Provide the (x, y) coordinate of the cell's center where the given text is located.  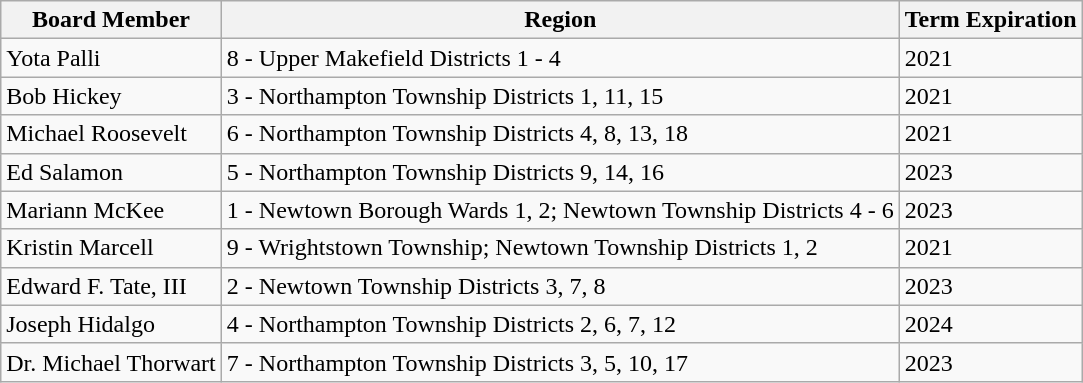
Mariann McKee (112, 210)
Kristin Marcell (112, 248)
9 - Wrightstown Township; Newtown Township Districts 1, 2 (560, 248)
Yota Palli (112, 58)
Term Expiration (990, 20)
Dr. Michael Thorwart (112, 362)
Edward F. Tate, III (112, 286)
8 - Upper Makefield Districts 1 - 4 (560, 58)
Region (560, 20)
Ed Salamon (112, 172)
Joseph Hidalgo (112, 324)
Michael Roosevelt (112, 134)
2 - Newtown Township Districts 3, 7, 8 (560, 286)
6 - Northampton Township Districts 4, 8, 13, 18 (560, 134)
4 - Northampton Township Districts 2, 6, 7, 12 (560, 324)
Board Member (112, 20)
3 - Northampton Township Districts 1, 11, 15 (560, 96)
1 - Newtown Borough Wards 1, 2; Newtown Township Districts 4 - 6 (560, 210)
2024 (990, 324)
Bob Hickey (112, 96)
5 - Northampton Township Districts 9, 14, 16 (560, 172)
7 - Northampton Township Districts 3, 5, 10, 17 (560, 362)
